Identify which cell holds the provided text, then report its [x, y] central coordinate. 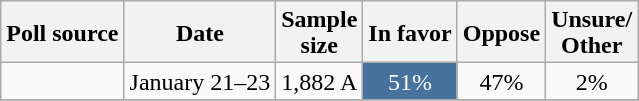
Unsure/Other [592, 32]
In favor [410, 32]
Samplesize [320, 32]
Date [200, 32]
47% [501, 82]
Poll source [62, 32]
Oppose [501, 32]
2% [592, 82]
January 21–23 [200, 82]
51% [410, 82]
1,882 A [320, 82]
